For the text-containing cell, return its midpoint in (x, y) coordinate format. 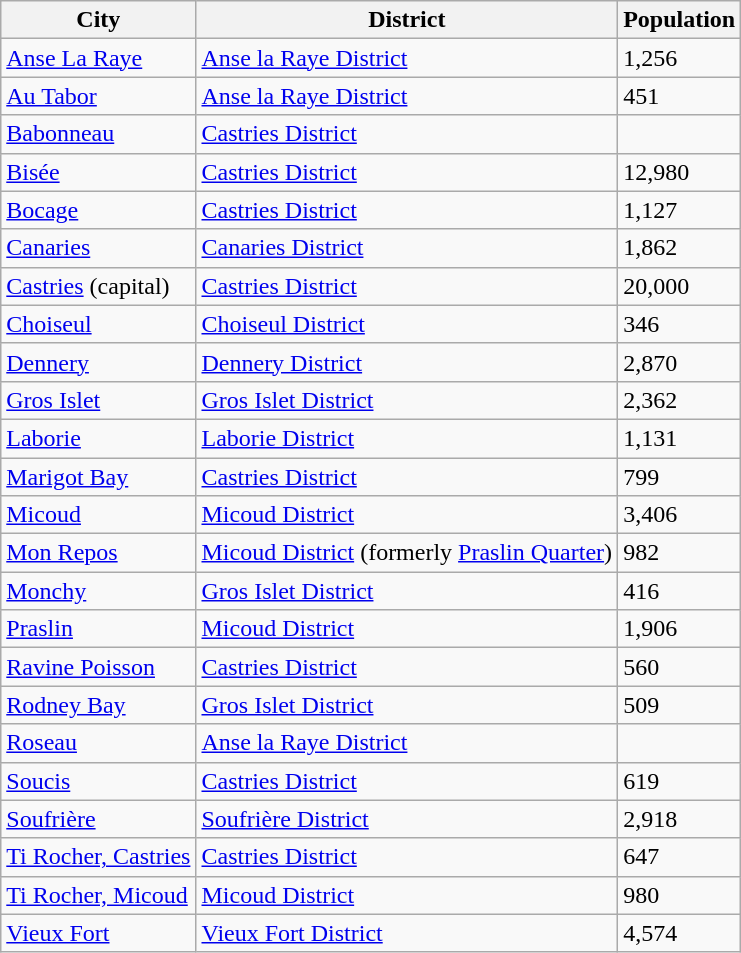
799 (680, 477)
416 (680, 591)
Au Tabor (98, 96)
Castries (capital) (98, 286)
Soufrière (98, 819)
1,256 (680, 58)
Roseau (98, 743)
4,574 (680, 933)
982 (680, 553)
1,906 (680, 629)
Dennery (98, 362)
1,127 (680, 210)
Ti Rocher, Micoud (98, 895)
Canaries District (407, 248)
619 (680, 781)
City (98, 20)
1,131 (680, 438)
Laborie District (407, 438)
Monchy (98, 591)
Bocage (98, 210)
1,862 (680, 248)
Praslin (98, 629)
Vieux Fort District (407, 933)
980 (680, 895)
3,406 (680, 515)
346 (680, 324)
District (407, 20)
Canaries (98, 248)
Bisée (98, 172)
2,918 (680, 819)
2,870 (680, 362)
Soufrière District (407, 819)
Micoud District (formerly Praslin Quarter) (407, 553)
Choiseul District (407, 324)
20,000 (680, 286)
Babonneau (98, 134)
Marigot Bay (98, 477)
2,362 (680, 400)
Mon Repos (98, 553)
451 (680, 96)
Population (680, 20)
Soucis (98, 781)
Anse La Raye (98, 58)
509 (680, 705)
12,980 (680, 172)
647 (680, 857)
Gros Islet (98, 400)
Choiseul (98, 324)
Laborie (98, 438)
Vieux Fort (98, 933)
Micoud (98, 515)
Dennery District (407, 362)
Ti Rocher, Castries (98, 857)
560 (680, 667)
Rodney Bay (98, 705)
Ravine Poisson (98, 667)
